Extract the [x, y] coordinate from the center of the cell holding the provided text.  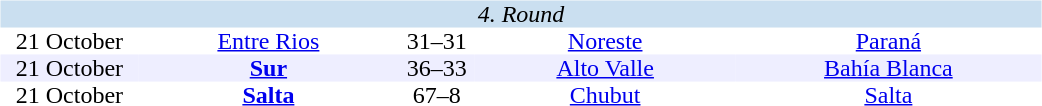
36–33 [438, 68]
Entre Rios [268, 42]
Sur [268, 68]
Bahía Blanca [888, 68]
4. Round [520, 14]
Alto Valle [605, 68]
Paraná [888, 42]
31–31 [438, 42]
Noreste [605, 42]
